Return (X, Y) of the center of cell containing provided text 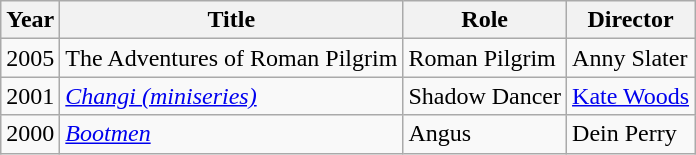
Changi (miniseries) (232, 96)
Shadow Dancer (485, 96)
2005 (30, 58)
Role (485, 20)
Director (631, 20)
Kate Woods (631, 96)
Title (232, 20)
2001 (30, 96)
The Adventures of Roman Pilgrim (232, 58)
2000 (30, 134)
Bootmen (232, 134)
Roman Pilgrim (485, 58)
Anny Slater (631, 58)
Year (30, 20)
Dein Perry (631, 134)
Angus (485, 134)
